For the text-containing cell, return its midpoint in [x, y] coordinate format. 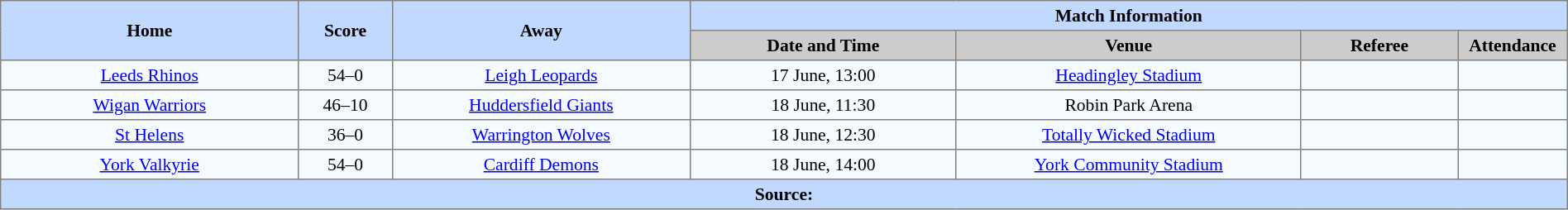
Score [346, 31]
18 June, 14:00 [823, 165]
Cardiff Demons [541, 165]
Totally Wicked Stadium [1128, 135]
St Helens [150, 135]
Source: [784, 194]
Date and Time [823, 45]
Leeds Rhinos [150, 75]
18 June, 11:30 [823, 105]
Wigan Warriors [150, 105]
46–10 [346, 105]
36–0 [346, 135]
Warrington Wolves [541, 135]
Referee [1379, 45]
Home [150, 31]
Leigh Leopards [541, 75]
Attendance [1513, 45]
17 June, 13:00 [823, 75]
Venue [1128, 45]
Away [541, 31]
York Valkyrie [150, 165]
York Community Stadium [1128, 165]
Headingley Stadium [1128, 75]
Match Information [1128, 16]
Robin Park Arena [1128, 105]
18 June, 12:30 [823, 135]
Huddersfield Giants [541, 105]
